Search for the cell housing the specified text and yield its [x, y] center coordinate. 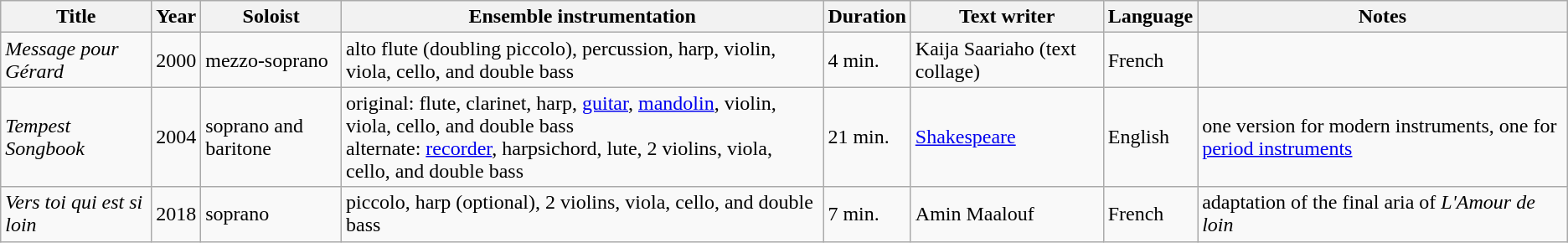
Ensemble instrumentation [583, 17]
Tempest Songbook [76, 137]
Message pour Gérard [76, 60]
soprano and baritone [271, 137]
2018 [176, 215]
Shakespeare [1007, 137]
adaptation of the final aria of L'Amour de loin [1383, 215]
Duration [867, 17]
Text writer [1007, 17]
Kaija Saariaho (text collage) [1007, 60]
Notes [1383, 17]
piccolo, harp (optional), 2 violins, viola, cello, and double bass [583, 215]
Title [76, 17]
alto flute (doubling piccolo), percussion, harp, violin, viola, cello, and double bass [583, 60]
7 min. [867, 215]
2000 [176, 60]
Vers toi qui est si loin [76, 215]
4 min. [867, 60]
Soloist [271, 17]
mezzo-soprano [271, 60]
Year [176, 17]
2004 [176, 137]
21 min. [867, 137]
soprano [271, 215]
Amin Maalouf [1007, 215]
one version for modern instruments, one for period instruments [1383, 137]
Language [1150, 17]
English [1150, 137]
